For the text-containing cell, return its midpoint in (X, Y) coordinate format. 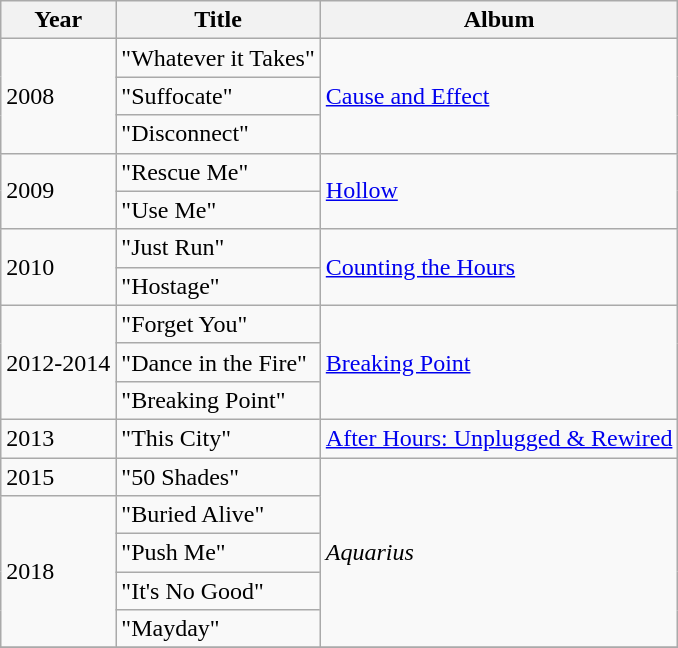
2018 (58, 572)
"Hostage" (218, 286)
"Forget You" (218, 324)
Album (499, 20)
Aquarius (499, 553)
"Use Me" (218, 210)
2010 (58, 267)
"This City" (218, 438)
"Push Me" (218, 553)
"Disconnect" (218, 134)
"Mayday" (218, 629)
"Breaking Point" (218, 400)
"Whatever it Takes" (218, 58)
2015 (58, 477)
"Suffocate" (218, 96)
Title (218, 20)
Breaking Point (499, 362)
"Just Run" (218, 248)
After Hours: Unplugged & Rewired (499, 438)
"Rescue Me" (218, 172)
2012-2014 (58, 362)
"Buried Alive" (218, 515)
"Dance in the Fire" (218, 362)
Cause and Effect (499, 96)
2009 (58, 191)
Year (58, 20)
Hollow (499, 191)
"50 Shades" (218, 477)
2013 (58, 438)
Counting the Hours (499, 267)
2008 (58, 96)
"It's No Good" (218, 591)
